Search for the cell housing the specified text and yield its [x, y] center coordinate. 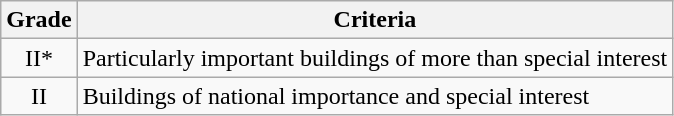
Criteria [375, 20]
Particularly important buildings of more than special interest [375, 58]
II* [39, 58]
Buildings of national importance and special interest [375, 96]
II [39, 96]
Grade [39, 20]
